Search for the cell housing the specified text and yield its (x, y) center coordinate. 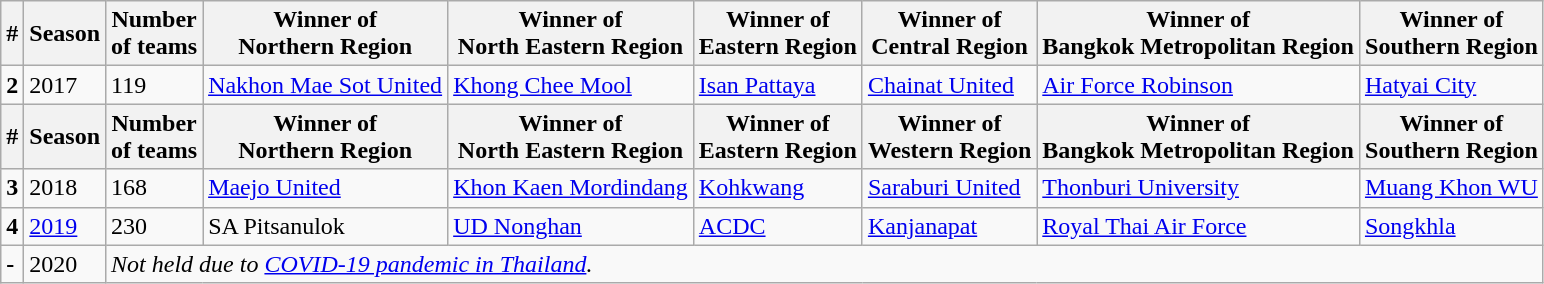
Nakhon Mae Sot United (326, 85)
- (12, 264)
UD Nonghan (571, 226)
Winner of Western Region (949, 136)
Thonburi University (1198, 188)
SA Pitsanulok (326, 226)
230 (154, 226)
Muang Khon WU (1451, 188)
ACDC (778, 226)
Maejo United (326, 188)
2018 (65, 188)
2017 (65, 85)
168 (154, 188)
Winner of Central Region (949, 34)
2019 (65, 226)
Kohkwang (778, 188)
4 (12, 226)
Isan Pattaya (778, 85)
2 (12, 85)
Saraburi United (949, 188)
Not held due to COVID-19 pandemic in Thailand. (825, 264)
Khon Kaen Mordindang (571, 188)
Royal Thai Air Force (1198, 226)
Khong Chee Mool (571, 85)
Chainat United (949, 85)
Air Force Robinson (1198, 85)
Hatyai City (1451, 85)
Songkhla (1451, 226)
Kanjanapat (949, 226)
119 (154, 85)
2020 (65, 264)
3 (12, 188)
